Scan for the cell matching the given text and deliver its (x, y) coordinate at center. 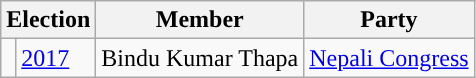
Member (200, 20)
Nepali Congress (389, 58)
2017 (56, 58)
Party (389, 20)
Bindu Kumar Thapa (200, 58)
Election (48, 20)
